Find where the given text appears and provide that cell's center as [X, Y] coordinate. 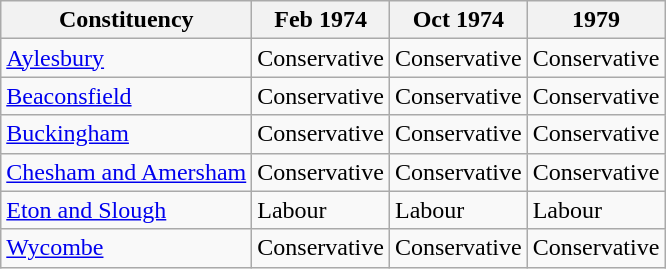
Constituency [126, 20]
Aylesbury [126, 58]
1979 [596, 20]
Buckingham [126, 134]
Wycombe [126, 248]
Oct 1974 [458, 20]
Feb 1974 [321, 20]
Eton and Slough [126, 210]
Chesham and Amersham [126, 172]
Beaconsfield [126, 96]
